Locate the cell with the specified text and output its [X, Y] center coordinate. 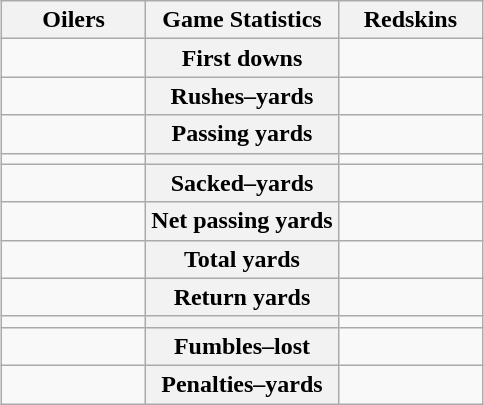
Sacked–yards [242, 183]
Passing yards [242, 134]
Penalties–yards [242, 384]
Oilers [73, 20]
Net passing yards [242, 221]
Return yards [242, 297]
Total yards [242, 259]
Rushes–yards [242, 96]
First downs [242, 58]
Fumbles–lost [242, 346]
Redskins [410, 20]
Game Statistics [242, 20]
